Extract the (x, y) coordinate from the center of the cell holding the provided text.  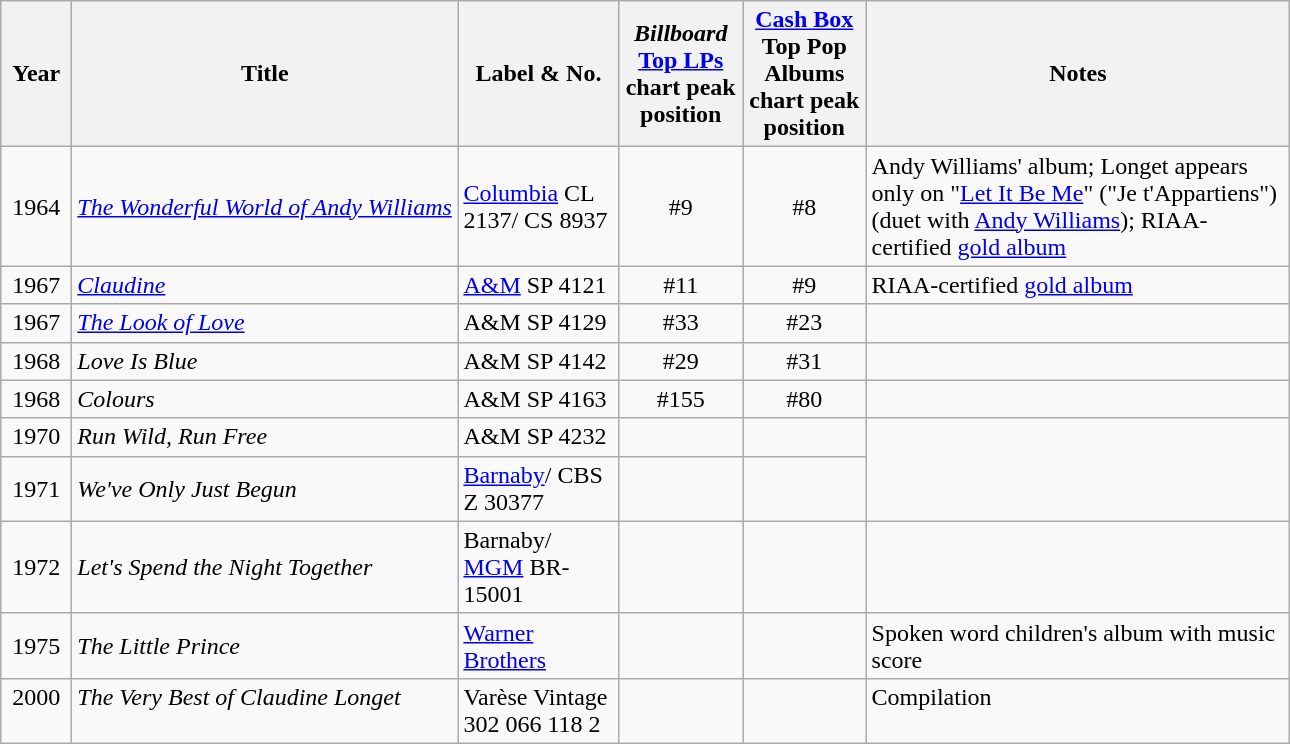
The Little Prince (265, 646)
#33 (681, 323)
#29 (681, 361)
A&M SP 4129 (538, 323)
Run Wild, Run Free (265, 437)
The Very Best of Claudine Longet (265, 710)
The Look of Love (265, 323)
#80 (804, 399)
1975 (36, 646)
Let's Spend the Night Together (265, 567)
Varèse Vintage 302 066 118 2 (538, 710)
#11 (681, 285)
Cash Box Top Pop Albums chart peak position (804, 74)
Love Is Blue (265, 361)
Claudine (265, 285)
A&M SP 4121 (538, 285)
#31 (804, 361)
1970 (36, 437)
Billboard Top LPs chart peak position (681, 74)
1964 (36, 206)
Spoken word children's album with music score (1078, 646)
A&M SP 4142 (538, 361)
1971 (36, 488)
Title (265, 74)
Year (36, 74)
1972 (36, 567)
#8 (804, 206)
#155 (681, 399)
Warner Brothers (538, 646)
RIAA-certified gold album (1078, 285)
Compilation (1078, 710)
Label & No. (538, 74)
#23 (804, 323)
A&M SP 4163 (538, 399)
Columbia CL 2137/ CS 8937 (538, 206)
Colours (265, 399)
Notes (1078, 74)
Barnaby/ CBS Z 30377 (538, 488)
A&M SP 4232 (538, 437)
The Wonderful World of Andy Williams (265, 206)
Andy Williams' album; Longet appears only on "Let It Be Me" ("Je t'Appartiens") (duet with Andy Williams); RIAA-certified gold album (1078, 206)
2000 (36, 710)
We've Only Just Begun (265, 488)
Barnaby/ MGM BR-15001 (538, 567)
